Return [X, Y] of the center of cell containing provided text 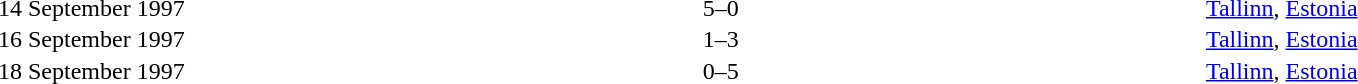
1–3 [721, 39]
